Extract the (x, y) coordinate from the center of the cell holding the provided text.  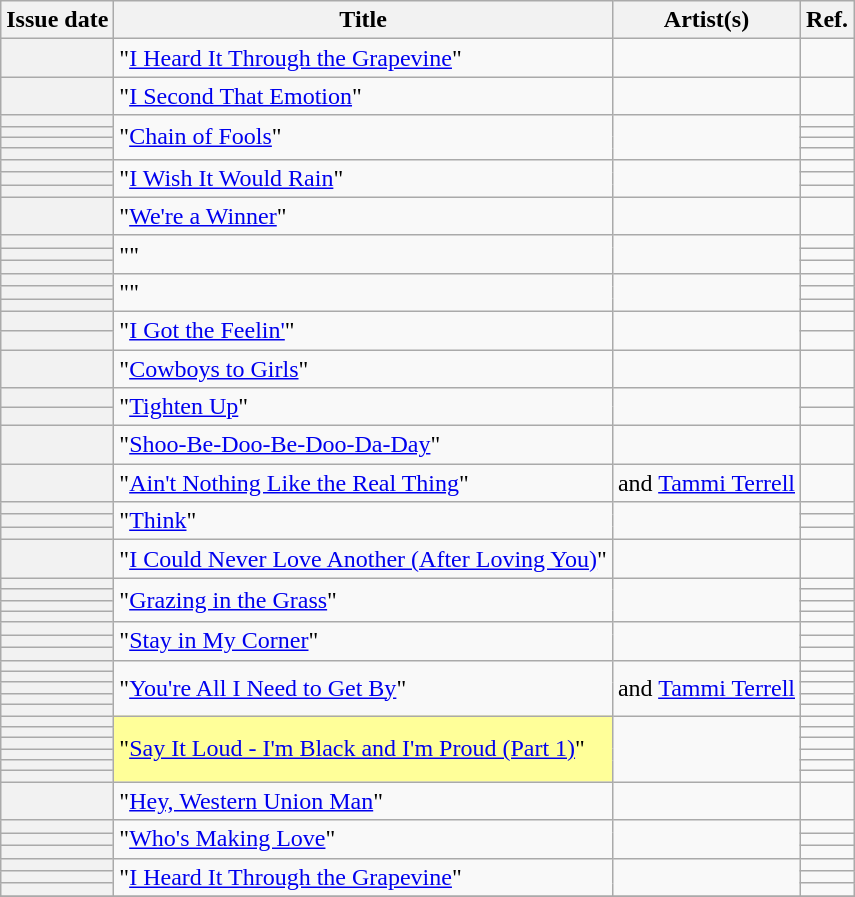
"Say It Loud - I'm Black and I'm Proud (Part 1)" (364, 749)
"Shoo-Be-Doo-Be-Doo-Da-Day" (364, 445)
Ref. (828, 20)
"Grazing in the Grass" (364, 600)
"I Second That Emotion" (364, 96)
"Stay in My Corner" (364, 641)
"Chain of Fools" (364, 137)
"We're a Winner" (364, 216)
Artist(s) (706, 20)
"I Wish It Would Rain" (364, 178)
"I Got the Feelin'" (364, 330)
"Think" (364, 521)
"I Could Never Love Another (After Loving You)" (364, 559)
"Tighten Up" (364, 407)
"Who's Making Love" (364, 839)
"Hey, Western Union Man" (364, 801)
"You're All I Need to Get By" (364, 688)
"Ain't Nothing Like the Real Thing" (364, 483)
Issue date (58, 20)
"Cowboys to Girls" (364, 369)
Title (364, 20)
